Search for the cell housing the specified text and yield its (x, y) center coordinate. 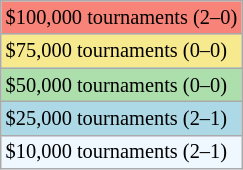
$75,000 tournaments (0–0) (122, 51)
$25,000 tournaments (2–1) (122, 118)
$100,000 tournaments (2–0) (122, 17)
$50,000 tournaments (0–0) (122, 85)
$10,000 tournaments (2–1) (122, 152)
